Output the (X, Y) coordinate of the center of the cell containing the given text.  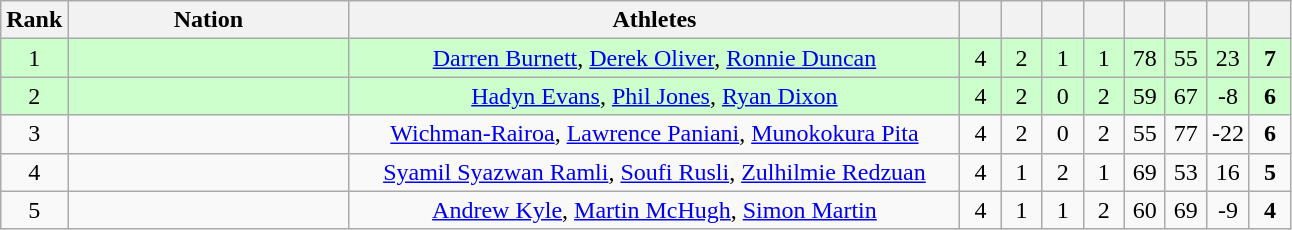
59 (1144, 96)
-9 (1228, 210)
Hadyn Evans, Phil Jones, Ryan Dixon (654, 96)
Rank (34, 20)
Darren Burnett, Derek Oliver, Ronnie Duncan (654, 58)
60 (1144, 210)
3 (34, 134)
16 (1228, 172)
Wichman-Rairoa, Lawrence Paniani, Munokokura Pita (654, 134)
Nation (208, 20)
Athletes (654, 20)
77 (1186, 134)
7 (1270, 58)
-8 (1228, 96)
-22 (1228, 134)
23 (1228, 58)
Andrew Kyle, Martin McHugh, Simon Martin (654, 210)
53 (1186, 172)
67 (1186, 96)
Syamil Syazwan Ramli, Soufi Rusli, Zulhilmie Redzuan (654, 172)
78 (1144, 58)
